Scan for the cell matching the given text and deliver its (X, Y) coordinate at center. 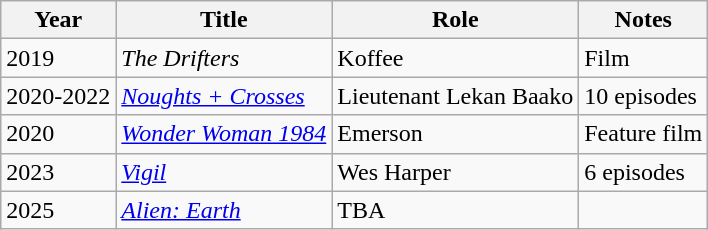
Wonder Woman 1984 (224, 134)
Noughts + Crosses (224, 96)
Vigil (224, 172)
2025 (58, 210)
Feature film (644, 134)
Emerson (456, 134)
6 episodes (644, 172)
Year (58, 20)
2020-2022 (58, 96)
2023 (58, 172)
2019 (58, 58)
Alien: Earth (224, 210)
The Drifters (224, 58)
Role (456, 20)
2020 (58, 134)
Title (224, 20)
TBA (456, 210)
Koffee (456, 58)
Wes Harper (456, 172)
Notes (644, 20)
Lieutenant Lekan Baako (456, 96)
Film (644, 58)
10 episodes (644, 96)
